Locate the cell with the specified text and output its [X, Y] center coordinate. 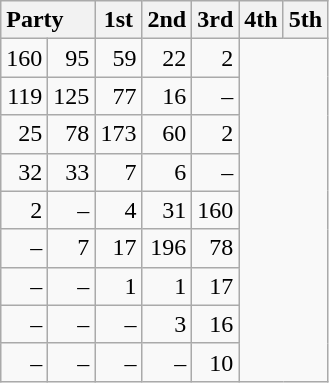
60 [167, 134]
Party [48, 20]
77 [118, 96]
6 [167, 172]
95 [72, 58]
3rd [216, 20]
119 [24, 96]
4 [118, 210]
125 [72, 96]
3 [167, 324]
25 [24, 134]
1st [118, 20]
173 [118, 134]
33 [72, 172]
196 [167, 248]
4th [261, 20]
22 [167, 58]
31 [167, 210]
32 [24, 172]
5th [305, 20]
59 [118, 58]
2nd [167, 20]
10 [216, 362]
